Return the (X, Y) coordinate for the center point of the cell that contains the specified text.  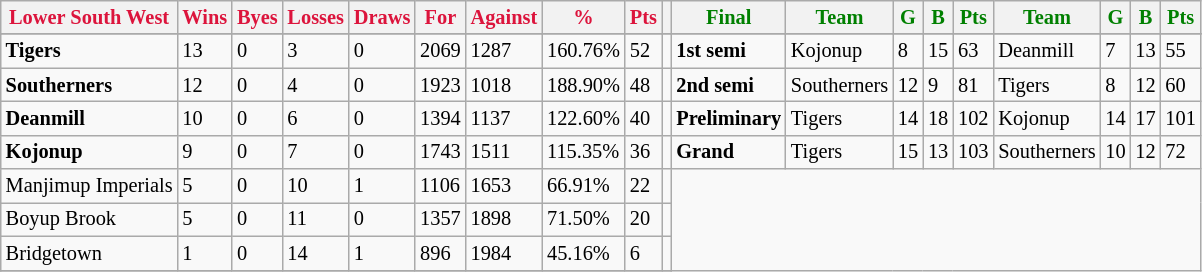
Grand (728, 152)
1511 (504, 152)
18 (938, 118)
896 (440, 253)
1984 (504, 253)
81 (973, 85)
102 (973, 118)
160.76% (584, 51)
1743 (440, 152)
1394 (440, 118)
115.35% (584, 152)
72 (1181, 152)
Losses (316, 17)
Preliminary (728, 118)
1018 (504, 85)
60 (1181, 85)
4 (316, 85)
63 (973, 51)
122.60% (584, 118)
Manjimup Imperials (90, 186)
1137 (504, 118)
188.90% (584, 85)
Draws (382, 17)
48 (644, 85)
45.16% (584, 253)
3 (316, 51)
Boyup Brook (90, 219)
Wins (204, 17)
Bridgetown (90, 253)
55 (1181, 51)
2nd semi (728, 85)
103 (973, 152)
2069 (440, 51)
1898 (504, 219)
71.50% (584, 219)
22 (644, 186)
1923 (440, 85)
1287 (504, 51)
Lower South West (90, 17)
1357 (440, 219)
66.91% (584, 186)
1st semi (728, 51)
52 (644, 51)
Final (728, 17)
11 (316, 219)
Against (504, 17)
17 (1145, 118)
1653 (504, 186)
101 (1181, 118)
40 (644, 118)
1106 (440, 186)
36 (644, 152)
20 (644, 219)
Byes (257, 17)
% (584, 17)
For (440, 17)
